Output the (x, y) coordinate of the center of the cell containing the given text.  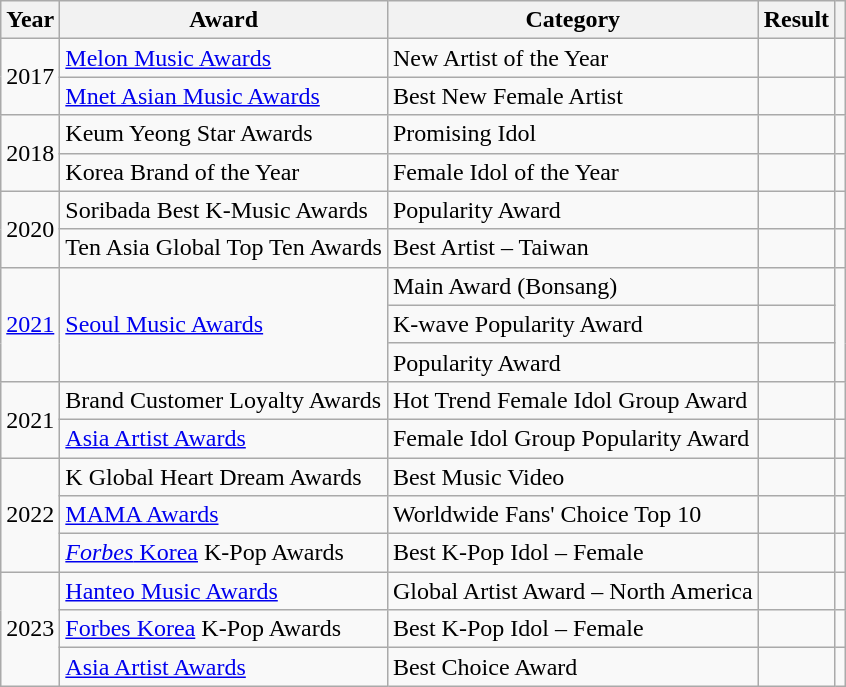
Best Music Video (572, 477)
Brand Customer Loyalty Awards (224, 400)
Mnet Asian Music Awards (224, 96)
Global Artist Award – North America (572, 591)
2018 (30, 153)
MAMA Awards (224, 515)
Melon Music Awards (224, 58)
Ten Asia Global Top Ten Awards (224, 248)
Best Artist – Taiwan (572, 248)
Category (572, 20)
Female Idol Group Popularity Award (572, 438)
K Global Heart Dream Awards (224, 477)
Korea Brand of the Year (224, 172)
K-wave Popularity Award (572, 324)
Hanteo Music Awards (224, 591)
Hot Trend Female Idol Group Award (572, 400)
Worldwide Fans' Choice Top 10 (572, 515)
Year (30, 20)
Best Choice Award (572, 667)
Soribada Best K-Music Awards (224, 210)
Seoul Music Awards (224, 324)
Female Idol of the Year (572, 172)
2020 (30, 229)
Result (796, 20)
2023 (30, 629)
2017 (30, 77)
Best New Female Artist (572, 96)
Award (224, 20)
Keum Yeong Star Awards (224, 134)
New Artist of the Year (572, 58)
Promising Idol (572, 134)
2022 (30, 515)
Main Award (Bonsang) (572, 286)
